Return the [X, Y] coordinate for the center point of the cell that contains the specified text.  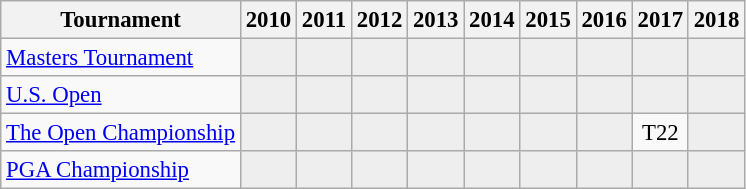
2017 [660, 20]
Masters Tournament [121, 58]
Tournament [121, 20]
2015 [548, 20]
2016 [604, 20]
2012 [379, 20]
2014 [492, 20]
2011 [324, 20]
PGA Championship [121, 170]
U.S. Open [121, 95]
The Open Championship [121, 133]
2018 [716, 20]
T22 [660, 133]
2013 [436, 20]
2010 [268, 20]
